Pinpoint the cell where the given text exists, returning its (x, y) midpoint coordinate. 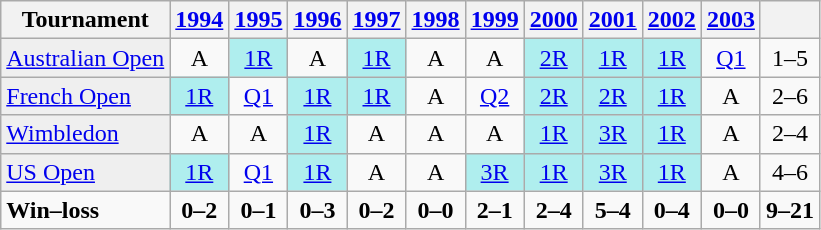
2–1 (494, 210)
1–5 (790, 58)
0–4 (672, 210)
Australian Open (86, 58)
Q2 (494, 96)
1999 (494, 20)
1997 (376, 20)
2003 (730, 20)
0–1 (258, 210)
US Open (86, 172)
0–3 (318, 210)
2002 (672, 20)
2000 (554, 20)
1996 (318, 20)
Win–loss (86, 210)
2001 (612, 20)
2–6 (790, 96)
1994 (200, 20)
Wimbledon (86, 134)
French Open (86, 96)
1995 (258, 20)
4–6 (790, 172)
9–21 (790, 210)
5–4 (612, 210)
1998 (436, 20)
Tournament (86, 20)
